Extract the (x, y) coordinate from the center of the cell holding the provided text.  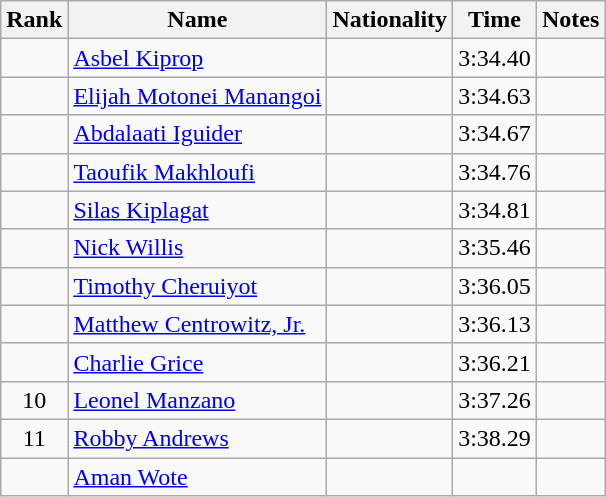
Aman Wote (198, 477)
Notes (570, 20)
Asbel Kiprop (198, 58)
3:34.76 (495, 172)
Abdalaati Iguider (198, 134)
3:34.40 (495, 58)
3:38.29 (495, 438)
3:36.21 (495, 362)
Name (198, 20)
3:35.46 (495, 248)
Time (495, 20)
3:34.63 (495, 96)
11 (34, 438)
3:34.67 (495, 134)
Leonel Manzano (198, 400)
10 (34, 400)
Nick Willis (198, 248)
Charlie Grice (198, 362)
3:36.13 (495, 324)
3:34.81 (495, 210)
Matthew Centrowitz, Jr. (198, 324)
3:36.05 (495, 286)
Nationality (390, 20)
Taoufik Makhloufi (198, 172)
Elijah Motonei Manangoi (198, 96)
Robby Andrews (198, 438)
Timothy Cheruiyot (198, 286)
3:37.26 (495, 400)
Rank (34, 20)
Silas Kiplagat (198, 210)
